Output the [X, Y] coordinate of the center of the cell containing the given text.  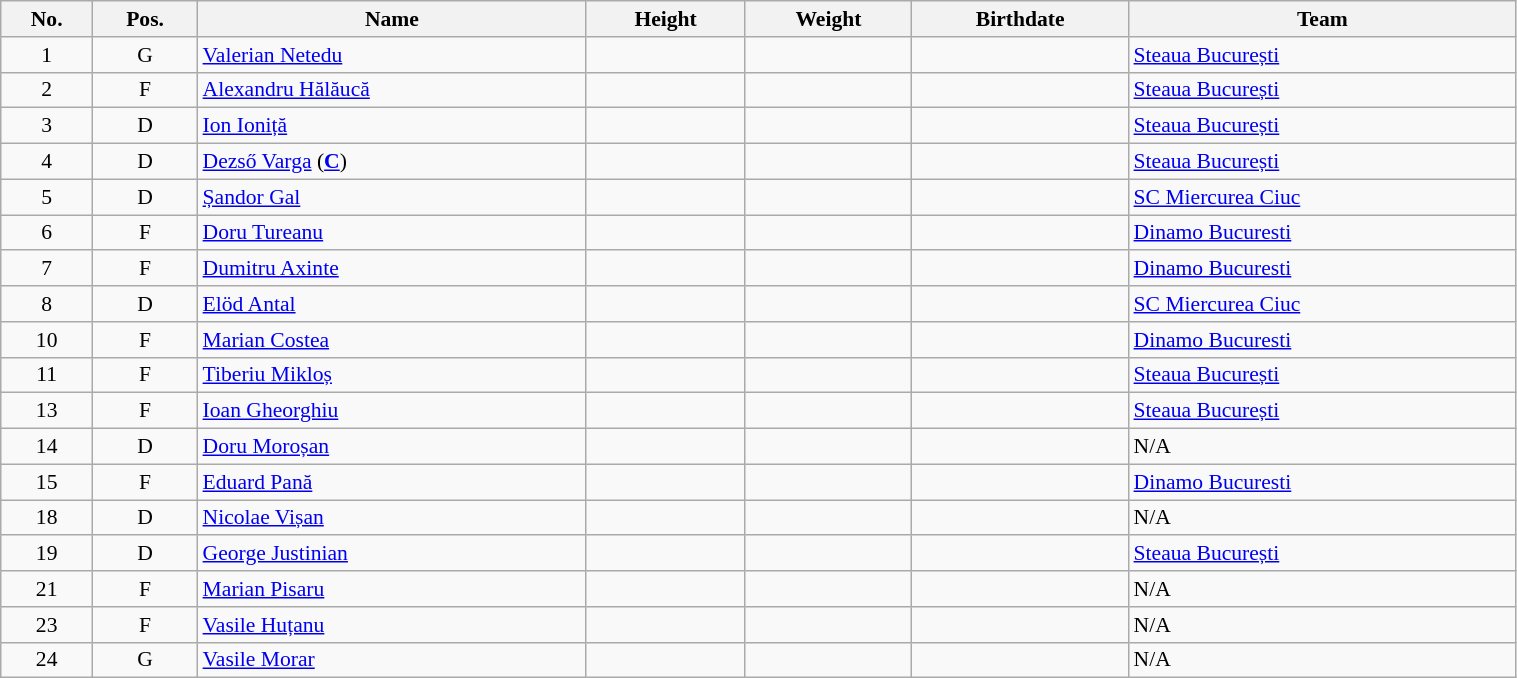
4 [47, 162]
Weight [828, 19]
Vasile Morar [392, 660]
23 [47, 625]
5 [47, 197]
Tiberiu Mikloș [392, 375]
Elöd Antal [392, 304]
10 [47, 340]
George Justinian [392, 554]
Șandor Gal [392, 197]
11 [47, 375]
Marian Pisaru [392, 589]
Nicolae Vișan [392, 518]
Team [1322, 19]
6 [47, 233]
Birthdate [1020, 19]
14 [47, 447]
8 [47, 304]
3 [47, 126]
Dumitru Axinte [392, 269]
Ion Ioniță [392, 126]
Valerian Netedu [392, 55]
1 [47, 55]
7 [47, 269]
13 [47, 411]
Dezső Varga (C) [392, 162]
18 [47, 518]
19 [47, 554]
Vasile Huțanu [392, 625]
Alexandru Hălăucă [392, 90]
Doru Moroșan [392, 447]
Ioan Gheorghiu [392, 411]
Height [666, 19]
Pos. [146, 19]
No. [47, 19]
Eduard Pană [392, 482]
21 [47, 589]
Name [392, 19]
15 [47, 482]
Doru Tureanu [392, 233]
24 [47, 660]
Marian Costea [392, 340]
2 [47, 90]
